Find where the given text appears and provide that cell's center as [x, y] coordinate. 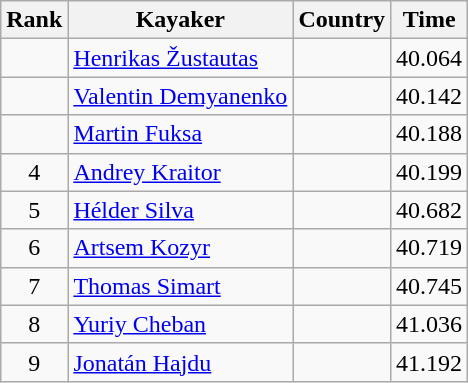
9 [34, 362]
5 [34, 210]
Rank [34, 20]
7 [34, 286]
4 [34, 172]
8 [34, 324]
40.188 [430, 134]
Artsem Kozyr [180, 248]
Yuriy Cheban [180, 324]
40.064 [430, 58]
Country [342, 20]
40.719 [430, 248]
40.142 [430, 96]
Kayaker [180, 20]
Valentin Demyanenko [180, 96]
40.745 [430, 286]
Thomas Simart [180, 286]
6 [34, 248]
41.192 [430, 362]
Jonatán Hajdu [180, 362]
Henrikas Žustautas [180, 58]
Hélder Silva [180, 210]
40.682 [430, 210]
40.199 [430, 172]
Andrey Kraitor [180, 172]
Martin Fuksa [180, 134]
41.036 [430, 324]
Time [430, 20]
